Find where the given text appears and provide that cell's center as [x, y] coordinate. 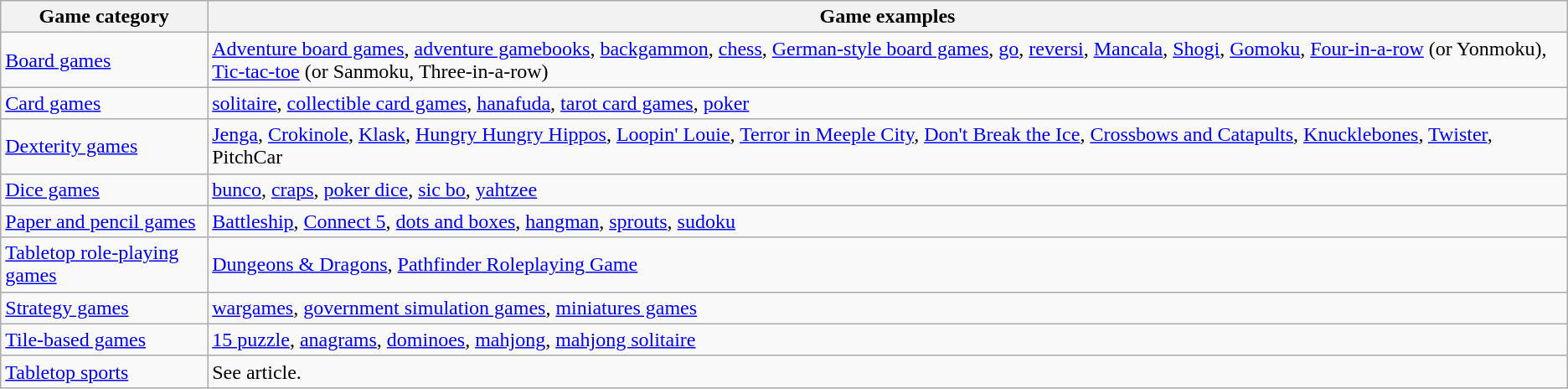
Game examples [888, 17]
wargames, government simulation games, miniatures games [888, 308]
bunco, craps, poker dice, sic bo, yahtzee [888, 189]
Paper and pencil games [104, 221]
See article. [888, 371]
15 puzzle, anagrams, dominoes, mahjong, mahjong solitaire [888, 340]
Dice games [104, 189]
Tabletop role-playing games [104, 265]
Dungeons & Dragons, Pathfinder Roleplaying Game [888, 265]
Battleship, Connect 5, dots and boxes, hangman, sprouts, sudoku [888, 221]
Board games [104, 60]
Tile-based games [104, 340]
Tabletop sports [104, 371]
Card games [104, 103]
Strategy games [104, 308]
Dexterity games [104, 146]
solitaire, collectible card games, hanafuda, tarot card games, poker [888, 103]
Game category [104, 17]
